Determine the [x, y] coordinate at the center of the cell enclosing the given text.  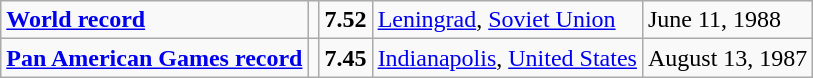
World record [154, 20]
Indianapolis, United States [507, 58]
August 13, 1987 [727, 58]
Pan American Games record [154, 58]
7.45 [346, 58]
Leningrad, Soviet Union [507, 20]
7.52 [346, 20]
June 11, 1988 [727, 20]
